Locate the cell with the specified text and output its [X, Y] center coordinate. 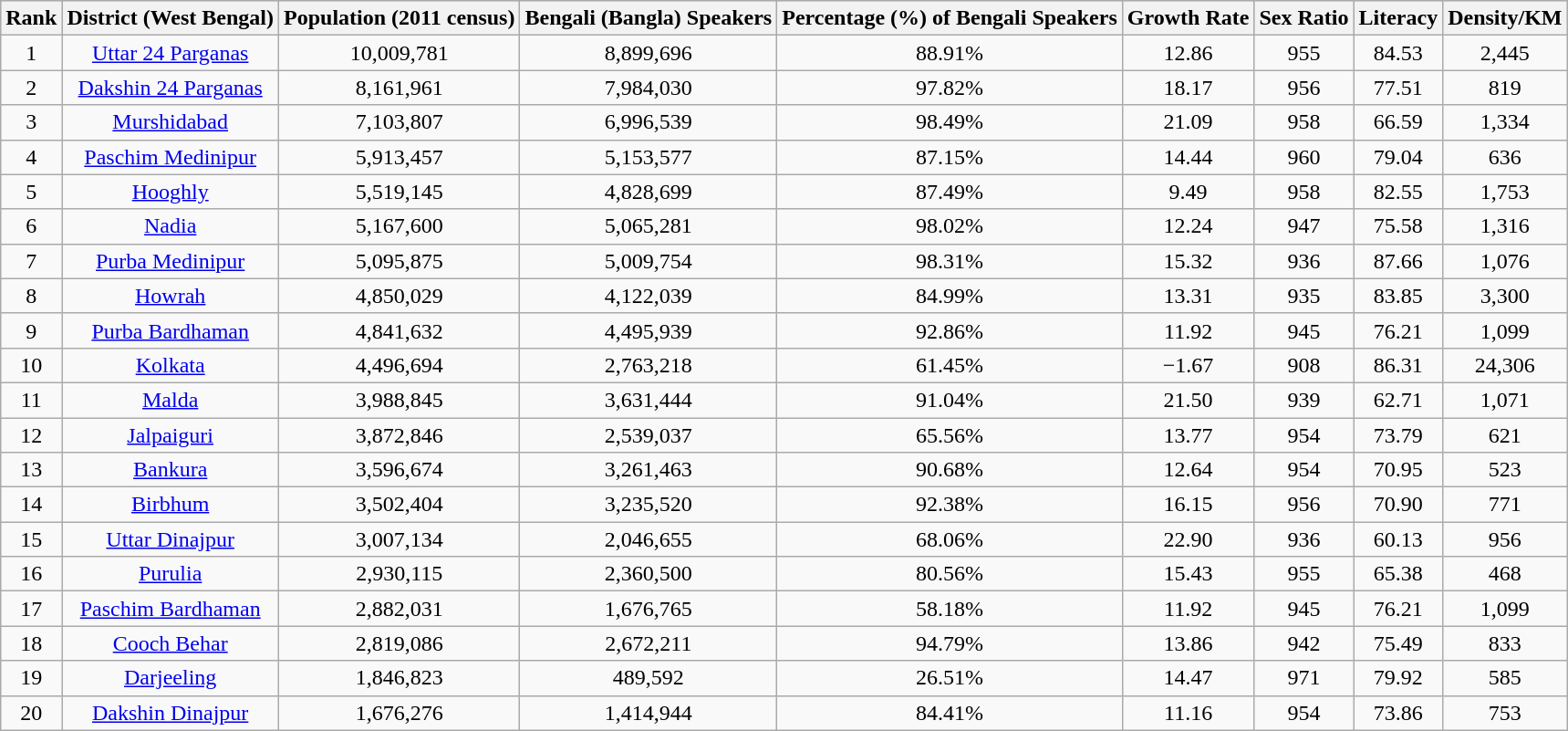
2,882,031 [400, 609]
84.41% [950, 713]
4 [31, 157]
819 [1505, 88]
−1.67 [1188, 365]
2,819,086 [400, 643]
98.02% [950, 226]
Population (2011 census) [400, 18]
10,009,781 [400, 53]
5,095,875 [400, 261]
7 [31, 261]
12.86 [1188, 53]
Literacy [1398, 18]
14.47 [1188, 678]
9.49 [1188, 192]
73.86 [1398, 713]
8 [31, 296]
Uttar Dinajpur [171, 539]
14 [31, 505]
87.15% [950, 157]
9 [31, 330]
13.31 [1188, 296]
97.82% [950, 88]
585 [1505, 678]
90.68% [950, 470]
16 [31, 574]
21.50 [1188, 400]
18 [31, 643]
77.51 [1398, 88]
82.55 [1398, 192]
75.49 [1398, 643]
1,846,823 [400, 678]
Purba Medinipur [171, 261]
489,592 [649, 678]
Growth Rate [1188, 18]
2,360,500 [649, 574]
62.71 [1398, 400]
1 [31, 53]
87.66 [1398, 261]
1,676,765 [649, 609]
1,414,944 [649, 713]
2,046,655 [649, 539]
4,841,632 [400, 330]
5,913,457 [400, 157]
19 [31, 678]
Purulia [171, 574]
Density/KM [1505, 18]
17 [31, 609]
70.90 [1398, 505]
939 [1304, 400]
833 [1505, 643]
12.64 [1188, 470]
3,300 [1505, 296]
935 [1304, 296]
5,167,600 [400, 226]
Bankura [171, 470]
5,009,754 [649, 261]
79.92 [1398, 678]
3,631,444 [649, 400]
636 [1505, 157]
4,828,699 [649, 192]
523 [1505, 470]
4,496,694 [400, 365]
District (West Bengal) [171, 18]
20 [31, 713]
1,334 [1505, 122]
65.56% [950, 435]
7,984,030 [649, 88]
3,007,134 [400, 539]
2,763,218 [649, 365]
Uttar 24 Parganas [171, 53]
3 [31, 122]
1,316 [1505, 226]
70.95 [1398, 470]
947 [1304, 226]
Hooghly [171, 192]
21.09 [1188, 122]
Nadia [171, 226]
15 [31, 539]
83.85 [1398, 296]
942 [1304, 643]
7,103,807 [400, 122]
18.17 [1188, 88]
Howrah [171, 296]
12.24 [1188, 226]
971 [1304, 678]
1,071 [1505, 400]
88.91% [950, 53]
13.86 [1188, 643]
Paschim Medinipur [171, 157]
98.31% [950, 261]
960 [1304, 157]
4,850,029 [400, 296]
1,676,276 [400, 713]
11.16 [1188, 713]
2 [31, 88]
5,153,577 [649, 157]
5 [31, 192]
2,930,115 [400, 574]
91.04% [950, 400]
13 [31, 470]
58.18% [950, 609]
13.77 [1188, 435]
2,672,211 [649, 643]
Darjeeling [171, 678]
Birbhum [171, 505]
11 [31, 400]
24,306 [1505, 365]
66.59 [1398, 122]
84.53 [1398, 53]
4,495,939 [649, 330]
Paschim Bardhaman [171, 609]
Murshidabad [171, 122]
16.15 [1188, 505]
Bengali (Bangla) Speakers [649, 18]
15.32 [1188, 261]
2,445 [1505, 53]
60.13 [1398, 539]
Rank [31, 18]
98.49% [950, 122]
3,502,404 [400, 505]
908 [1304, 365]
79.04 [1398, 157]
92.86% [950, 330]
15.43 [1188, 574]
73.79 [1398, 435]
3,872,846 [400, 435]
22.90 [1188, 539]
2,539,037 [649, 435]
468 [1505, 574]
94.79% [950, 643]
80.56% [950, 574]
621 [1505, 435]
6 [31, 226]
1,076 [1505, 261]
Sex Ratio [1304, 18]
Malda [171, 400]
5,065,281 [649, 226]
Dakshin Dinajpur [171, 713]
8,161,961 [400, 88]
771 [1505, 505]
3,261,463 [649, 470]
3,235,520 [649, 505]
753 [1505, 713]
87.49% [950, 192]
4,122,039 [649, 296]
Dakshin 24 Parganas [171, 88]
3,988,845 [400, 400]
84.99% [950, 296]
86.31 [1398, 365]
Kolkata [171, 365]
65.38 [1398, 574]
8,899,696 [649, 53]
12 [31, 435]
Percentage (%) of Bengali Speakers [950, 18]
5,519,145 [400, 192]
Jalpaiguri [171, 435]
75.58 [1398, 226]
6,996,539 [649, 122]
14.44 [1188, 157]
10 [31, 365]
3,596,674 [400, 470]
68.06% [950, 539]
61.45% [950, 365]
Purba Bardhaman [171, 330]
Cooch Behar [171, 643]
1,753 [1505, 192]
26.51% [950, 678]
92.38% [950, 505]
